Return the [x, y] coordinate for the center point of the cell that contains the specified text.  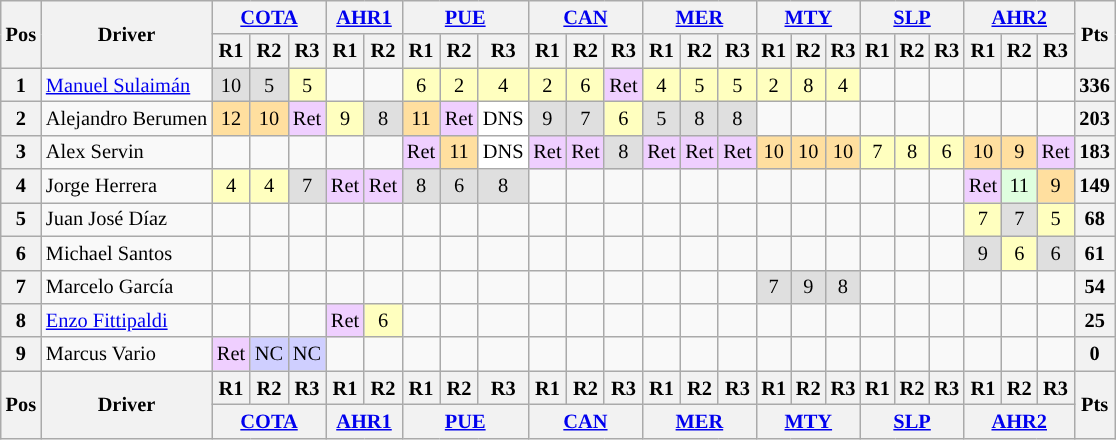
Alex Servin [126, 152]
68 [1095, 219]
Marcelo García [126, 287]
183 [1095, 152]
1 [21, 85]
Juan José Díaz [126, 219]
Enzo Fittipaldi [126, 320]
54 [1095, 287]
61 [1095, 253]
0 [1095, 354]
203 [1095, 118]
25 [1095, 320]
12 [231, 118]
Marcus Vario [126, 354]
3 [21, 152]
Alejandro Berumen [126, 118]
Michael Santos [126, 253]
Manuel Sulaimán [126, 85]
Jorge Herrera [126, 186]
149 [1095, 186]
336 [1095, 85]
